Extract the [X, Y] coordinate from the center of the cell holding the provided text.  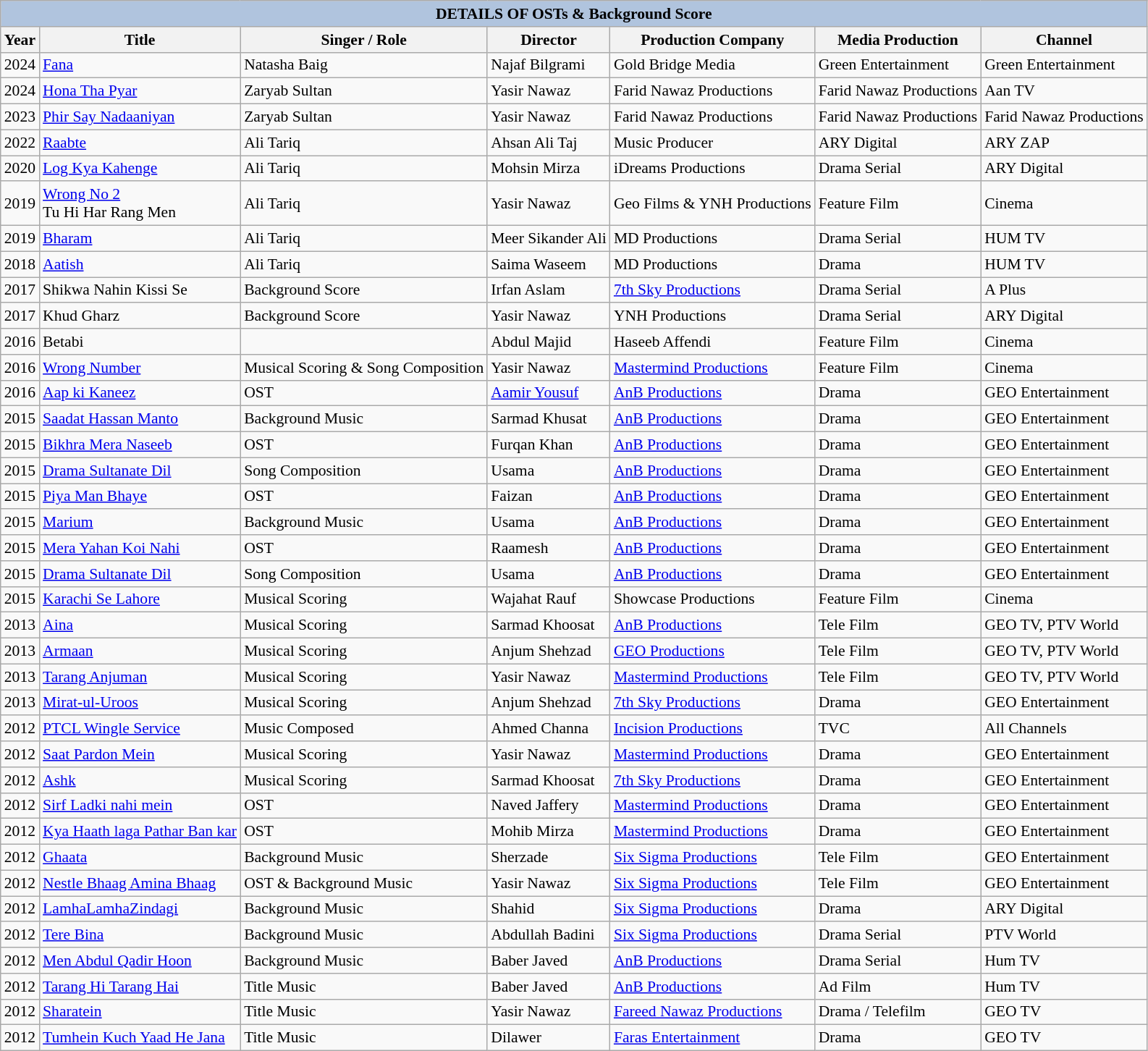
Singer / Role [363, 40]
Wrong Number [140, 368]
Meer Sikander Ali [549, 239]
Marium [140, 523]
Armaan [140, 651]
Mohib Mirza [549, 832]
Year [20, 40]
Sharatein [140, 1012]
Ad Film [898, 987]
Haseeb Affendi [712, 342]
Nestle Bhaag Amina Bhaag [140, 883]
Bharam [140, 239]
Aatish [140, 264]
Title [140, 40]
Abdul Majid [549, 342]
Music Producer [712, 143]
Fareed Nawaz Productions [712, 1012]
Sherzade [549, 858]
Piya Man Bhaye [140, 497]
Faizan [549, 497]
Wajahat Rauf [549, 599]
Natasha Baig [363, 65]
Faras Entertainment [712, 1038]
Geo Films & YNH Productions [712, 204]
Tumhein Kuch Yaad He Jana [140, 1038]
Saadat Hassan Manto [140, 419]
Wrong No 2Tu Hi Har Rang Men [140, 204]
Abdullah Badini [549, 935]
PTCL Wingle Service [140, 729]
Mohsin Mirza [549, 169]
Ashk [140, 780]
Khud Gharz [140, 316]
Sarmad Khusat [549, 419]
Tere Bina [140, 935]
Aina [140, 625]
TVC [898, 729]
Music Composed [363, 729]
Aamir Yousuf [549, 393]
Aan TV [1064, 91]
Musical Scoring & Song Composition [363, 368]
Gold Bridge Media [712, 65]
Drama / Telefilm [898, 1012]
Raabte [140, 143]
Tarang Anjuman [140, 677]
Karachi Se Lahore [140, 599]
Ahsan Ali Taj [549, 143]
Production Company [712, 40]
Fana [140, 65]
2020 [20, 169]
2022 [20, 143]
Showcase Productions [712, 599]
Log Kya Kahenge [140, 169]
LamhaLamhaZindagi [140, 909]
Saima Waseem [549, 264]
YNH Productions [712, 316]
iDreams Productions [712, 169]
GEO Productions [712, 651]
Naved Jaffery [549, 806]
Irfan Aslam [549, 290]
2023 [20, 117]
All Channels [1064, 729]
Shikwa Nahin Kissi Se [140, 290]
Incision Productions [712, 729]
2018 [20, 264]
Dilawer [549, 1038]
Furqan Khan [549, 445]
Channel [1064, 40]
Shahid [549, 909]
PTV World [1064, 935]
Aap ki Kaneez [140, 393]
Saat Pardon Mein [140, 754]
Kya Haath laga Pathar Ban kar [140, 832]
Tarang Hi Tarang Hai [140, 987]
Ghaata [140, 858]
Betabi [140, 342]
Mera Yahan Koi Nahi [140, 548]
Men Abdul Qadir Hoon [140, 961]
Najaf Bilgrami [549, 65]
Director [549, 40]
Hona Tha Pyar [140, 91]
Bikhra Mera Naseeb [140, 445]
Media Production [898, 40]
ARY ZAP [1064, 143]
Sirf Ladki nahi mein [140, 806]
DETAILS OF OSTs & Background Score [574, 14]
Raamesh [549, 548]
Mirat-ul-Uroos [140, 703]
Ahmed Channa [549, 729]
A Plus [1064, 290]
Phir Say Nadaaniyan [140, 117]
OST & Background Music [363, 883]
